Locate the cell with the specified text and output its [X, Y] center coordinate. 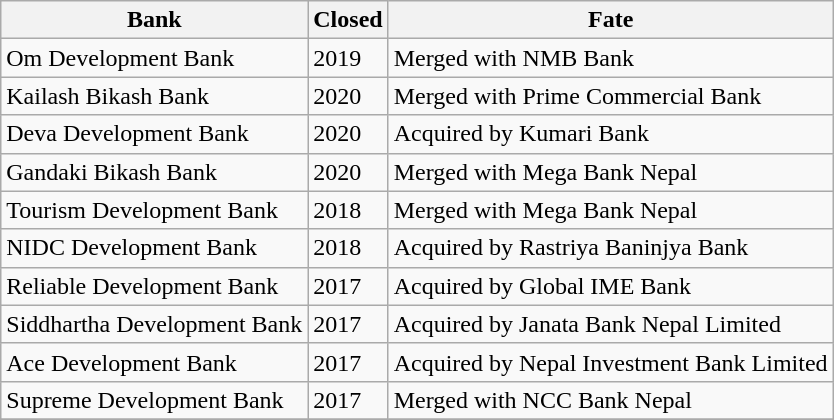
Merged with Prime Commercial Bank [610, 96]
Ace Development Bank [154, 362]
2019 [348, 58]
Supreme Development Bank [154, 400]
Siddhartha Development Bank [154, 324]
Acquired by Janata Bank Nepal Limited [610, 324]
Om Development Bank [154, 58]
Deva Development Bank [154, 134]
Acquired by Rastriya Baninjya Bank [610, 248]
Tourism Development Bank [154, 210]
Acquired by Kumari Bank [610, 134]
Reliable Development Bank [154, 286]
Kailash Bikash Bank [154, 96]
Acquired by Global IME Bank [610, 286]
Merged with NCC Bank Nepal [610, 400]
Gandaki Bikash Bank [154, 172]
NIDC Development Bank [154, 248]
Acquired by Nepal Investment Bank Limited [610, 362]
Merged with NMB Bank [610, 58]
Closed [348, 20]
Fate [610, 20]
Bank [154, 20]
